Extract the (X, Y) coordinate from the center of the cell holding the provided text.  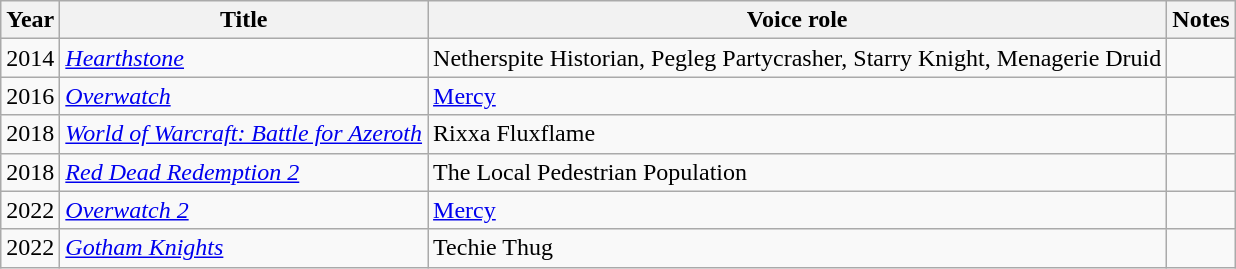
Gotham Knights (244, 248)
2016 (30, 96)
Red Dead Redemption 2 (244, 172)
2014 (30, 58)
Notes (1201, 20)
Netherspite Historian, Pegleg Partycrasher, Starry Knight, Menagerie Druid (798, 58)
Overwatch 2 (244, 210)
The Local Pedestrian Population (798, 172)
Rixxa Fluxflame (798, 134)
Title (244, 20)
World of Warcraft: Battle for Azeroth (244, 134)
Overwatch (244, 96)
Techie Thug (798, 248)
Voice role (798, 20)
Year (30, 20)
Hearthstone (244, 58)
